Scan for the cell matching the given text and deliver its [X, Y] coordinate at center. 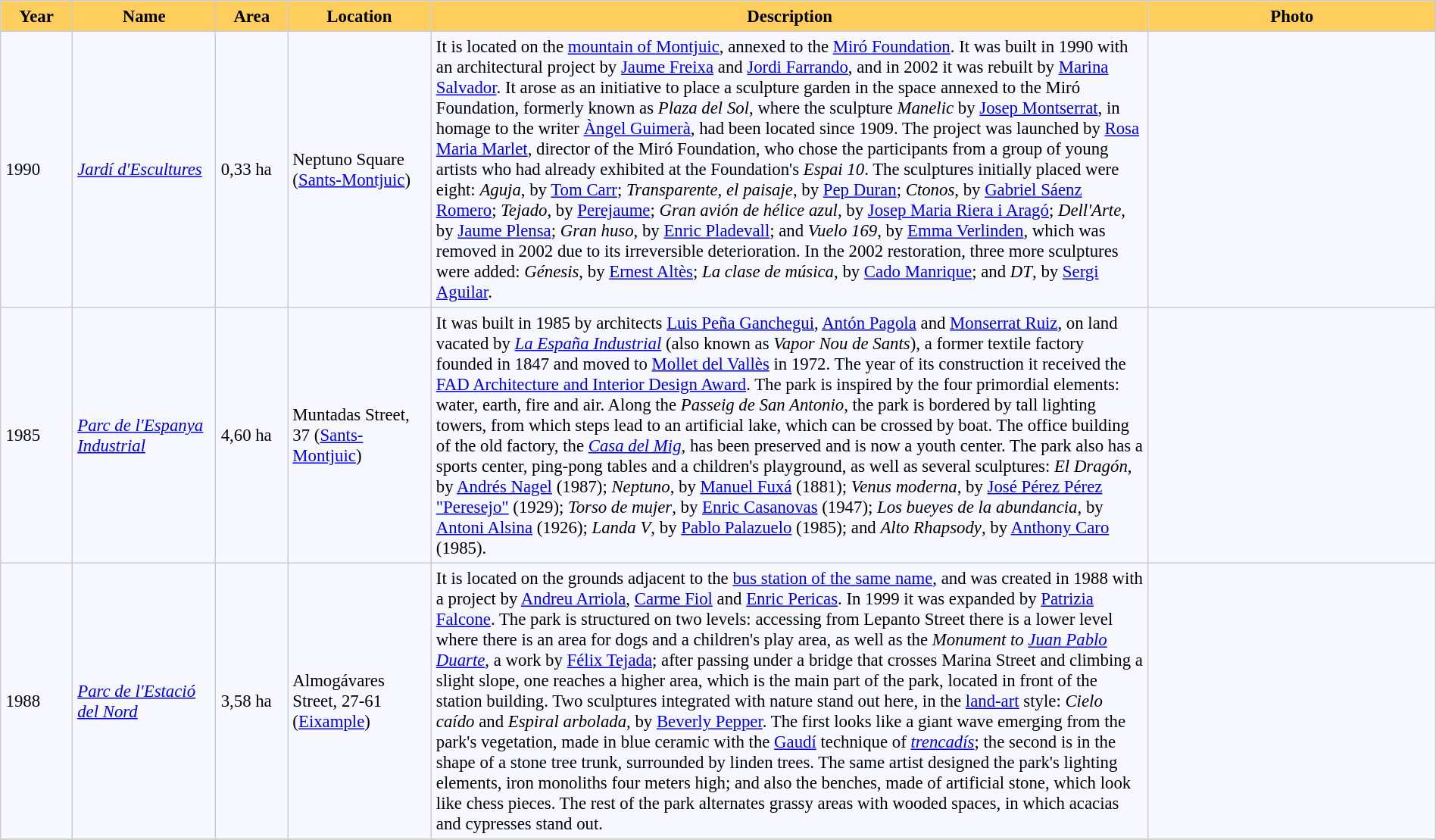
Parc de l'Espanya Industrial [144, 436]
Parc de l'Estació del Nord [144, 701]
Neptuno Square (Sants-Montjuic) [359, 169]
Location [359, 16]
1985 [36, 436]
Description [789, 16]
Almogávares Street, 27-61 (Eixample) [359, 701]
1988 [36, 701]
Year [36, 16]
1990 [36, 169]
Jardí d'Escultures [144, 169]
Name [144, 16]
Photo [1292, 16]
Area [251, 16]
0,33 ha [251, 169]
Muntadas Street, 37 (Sants-Montjuic) [359, 436]
4,60 ha [251, 436]
3,58 ha [251, 701]
